Pinpoint the cell where the given text exists, returning its (x, y) midpoint coordinate. 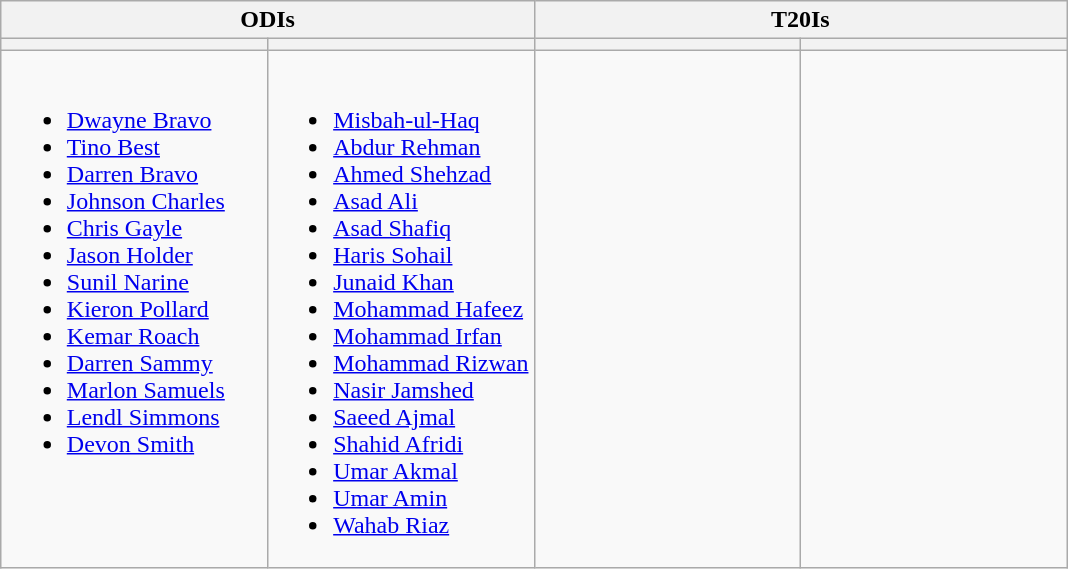
T20Is (800, 20)
ODIs (268, 20)
